Output the [x, y] coordinate of the center of the cell containing the given text.  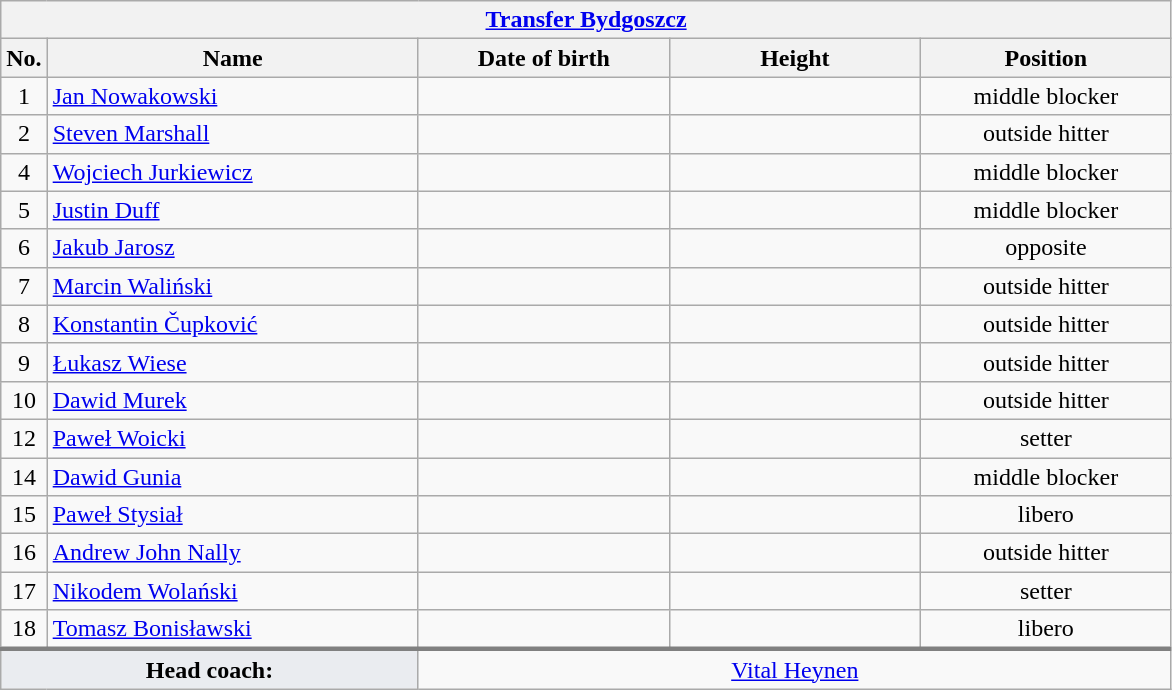
Position [1046, 58]
No. [24, 58]
14 [24, 477]
Konstantin Čupković [232, 324]
Name [232, 58]
Justin Duff [232, 210]
Wojciech Jurkiewicz [232, 172]
Height [794, 58]
6 [24, 248]
10 [24, 400]
Vital Heynen [794, 669]
8 [24, 324]
5 [24, 210]
9 [24, 362]
Date of birth [544, 58]
Tomasz Bonisławski [232, 630]
16 [24, 553]
Paweł Woicki [232, 438]
Jan Nowakowski [232, 96]
17 [24, 591]
Dawid Gunia [232, 477]
18 [24, 630]
Paweł Stysiał [232, 515]
4 [24, 172]
Jakub Jarosz [232, 248]
Marcin Waliński [232, 286]
12 [24, 438]
Dawid Murek [232, 400]
Nikodem Wolański [232, 591]
opposite [1046, 248]
Steven Marshall [232, 134]
1 [24, 96]
Łukasz Wiese [232, 362]
Andrew John Nally [232, 553]
15 [24, 515]
Transfer Bydgoszcz [586, 20]
2 [24, 134]
7 [24, 286]
Head coach: [210, 669]
